For the text-containing cell, return its midpoint in (x, y) coordinate format. 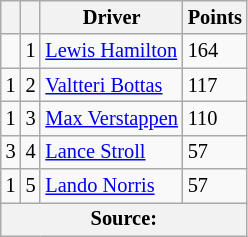
Lando Norris (111, 186)
164 (215, 51)
2 (31, 85)
Driver (111, 17)
4 (31, 152)
Points (215, 17)
Source: (124, 219)
Lance Stroll (111, 152)
110 (215, 118)
5 (31, 186)
117 (215, 85)
Valtteri Bottas (111, 85)
Max Verstappen (111, 118)
Lewis Hamilton (111, 51)
